Identify which cell holds the provided text, then report its (x, y) central coordinate. 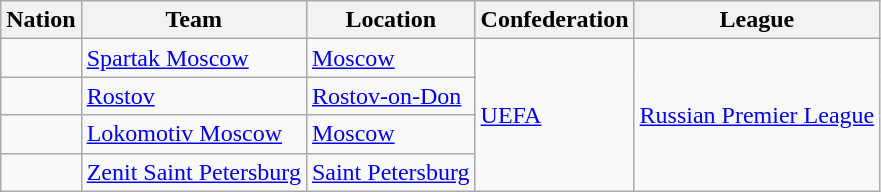
Team (194, 20)
Saint Petersburg (390, 172)
Rostov-on-Don (390, 96)
League (757, 20)
Russian Premier League (757, 115)
Confederation (554, 20)
Rostov (194, 96)
Nation (41, 20)
UEFA (554, 115)
Lokomotiv Moscow (194, 134)
Zenit Saint Petersburg (194, 172)
Location (390, 20)
Spartak Moscow (194, 58)
